Detect which cell encompasses the target text, then output its [X, Y] center coordinate. 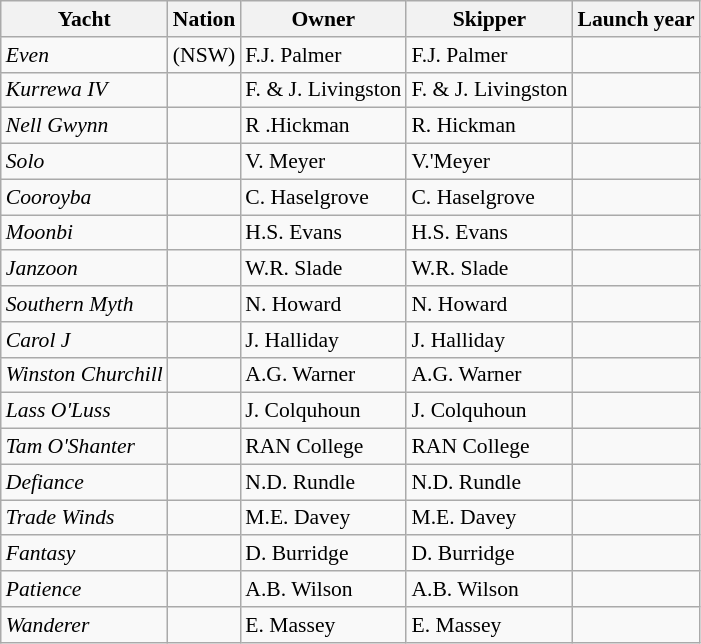
Nell Gwynn [84, 126]
R .Hickman [323, 126]
V.'Meyer [489, 162]
Wanderer [84, 625]
Southern Myth [84, 304]
Fantasy [84, 554]
Janzoon [84, 269]
(NSW) [204, 55]
Nation [204, 19]
Carol J [84, 340]
Trade Winds [84, 518]
Winston Churchill [84, 375]
Yacht [84, 19]
Owner [323, 19]
Tam O'Shanter [84, 447]
Moonbi [84, 233]
R. Hickman [489, 126]
Lass O'Luss [84, 411]
Defiance [84, 482]
Cooroyba [84, 197]
Kurrewa IV [84, 90]
Solo [84, 162]
Even [84, 55]
Launch year [636, 19]
Patience [84, 589]
Skipper [489, 19]
V. Meyer [323, 162]
